Find where the given text appears and provide that cell's center as (x, y) coordinate. 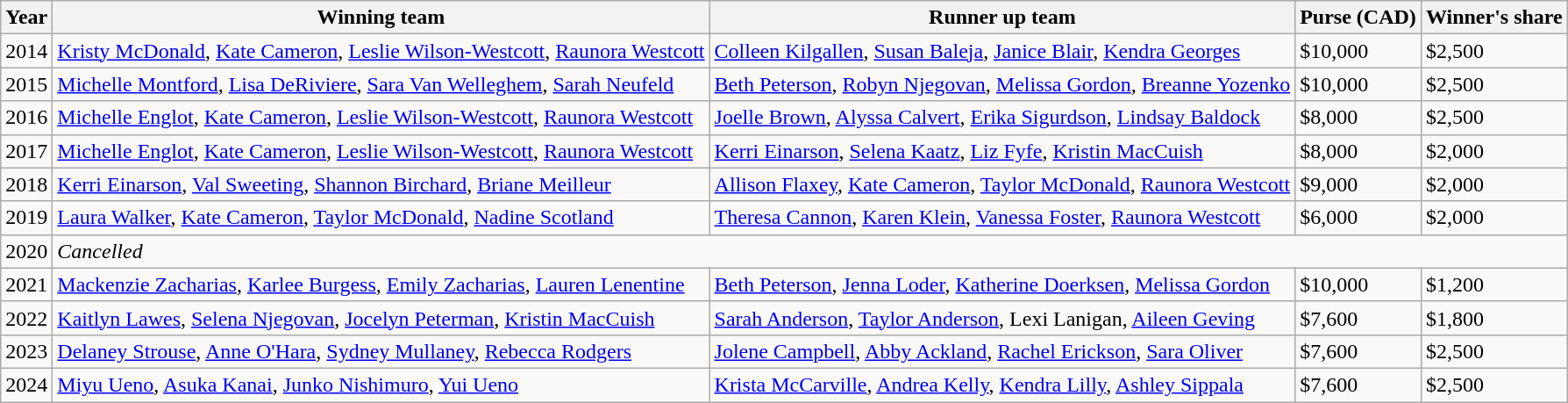
Kaitlyn Lawes, Selena Njegovan, Jocelyn Peterman, Kristin MacCuish (381, 318)
Joelle Brown, Alyssa Calvert, Erika Sigurdson, Lindsay Baldock (1002, 118)
2014 (26, 51)
2017 (26, 151)
$6,000 (1358, 218)
Kristy McDonald, Kate Cameron, Leslie Wilson-Westcott, Raunora Westcott (381, 51)
Cancelled (810, 251)
Beth Peterson, Jenna Loder, Katherine Doerksen, Melissa Gordon (1002, 284)
2021 (26, 284)
2019 (26, 218)
2016 (26, 118)
Theresa Cannon, Karen Klein, Vanessa Foster, Raunora Westcott (1002, 218)
2022 (26, 318)
$9,000 (1358, 184)
Allison Flaxey, Kate Cameron, Taylor McDonald, Raunora Westcott (1002, 184)
Winner's share (1494, 18)
Winning team (381, 18)
Beth Peterson, Robyn Njegovan, Melissa Gordon, Breanne Yozenko (1002, 84)
2024 (26, 385)
$1,200 (1494, 284)
Michelle Montford, Lisa DeRiviere, Sara Van Welleghem, Sarah Neufeld (381, 84)
Purse (CAD) (1358, 18)
Sarah Anderson, Taylor Anderson, Lexi Lanigan, Aileen Geving (1002, 318)
2023 (26, 351)
Laura Walker, Kate Cameron, Taylor McDonald, Nadine Scotland (381, 218)
2020 (26, 251)
Delaney Strouse, Anne O'Hara, Sydney Mullaney, Rebecca Rodgers (381, 351)
Kerri Einarson, Selena Kaatz, Liz Fyfe, Kristin MacCuish (1002, 151)
2015 (26, 84)
Kerri Einarson, Val Sweeting, Shannon Birchard, Briane Meilleur (381, 184)
2018 (26, 184)
Mackenzie Zacharias, Karlee Burgess, Emily Zacharias, Lauren Lenentine (381, 284)
Jolene Campbell, Abby Ackland, Rachel Erickson, Sara Oliver (1002, 351)
Krista McCarville, Andrea Kelly, Kendra Lilly, Ashley Sippala (1002, 385)
$1,800 (1494, 318)
Miyu Ueno, Asuka Kanai, Junko Nishimuro, Yui Ueno (381, 385)
Colleen Kilgallen, Susan Baleja, Janice Blair, Kendra Georges (1002, 51)
Year (26, 18)
Runner up team (1002, 18)
